Identify which cell holds the provided text, then report its (x, y) central coordinate. 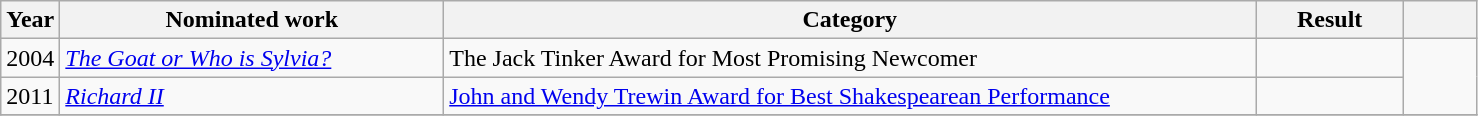
The Goat or Who is Sylvia? (252, 58)
Category (850, 20)
Result (1330, 20)
2004 (30, 58)
Nominated work (252, 20)
The Jack Tinker Award for Most Promising Newcomer (850, 58)
John and Wendy Trewin Award for Best Shakespearean Performance (850, 96)
Year (30, 20)
Richard II (252, 96)
2011 (30, 96)
